For the text-containing cell, return its midpoint in (X, Y) coordinate format. 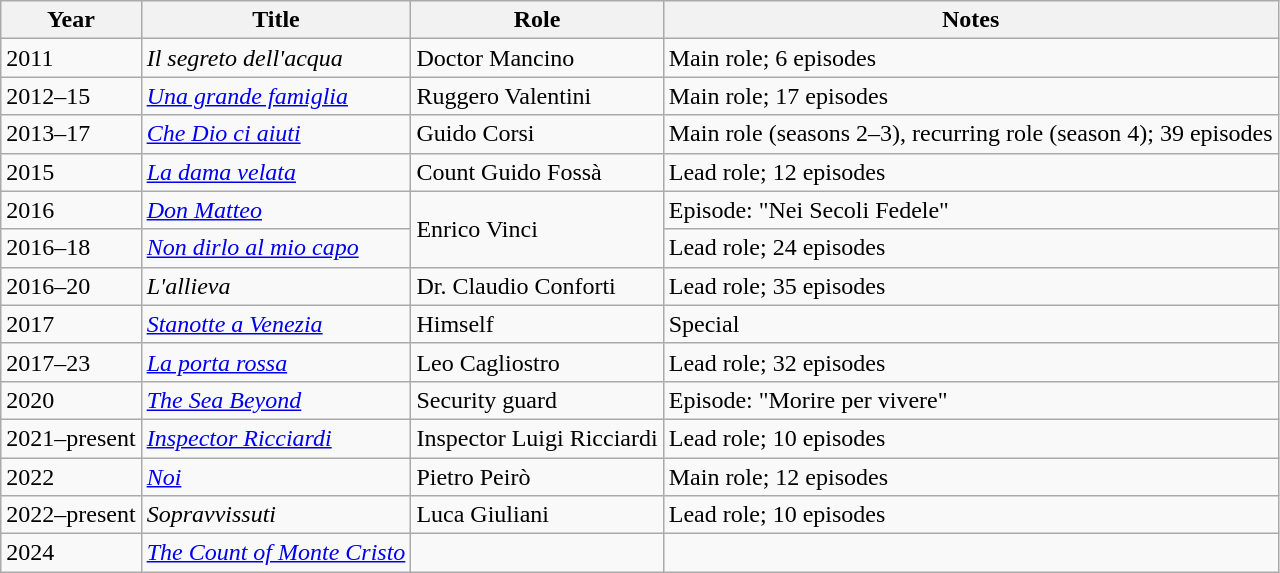
Main role; 12 episodes (970, 477)
Inspector Luigi Ricciardi (537, 438)
Year (71, 20)
L'allieva (276, 286)
Pietro Peirò (537, 477)
La porta rossa (276, 362)
Stanotte a Venezia (276, 324)
The Sea Beyond (276, 400)
2013–17 (71, 134)
Notes (970, 20)
Main role (seasons 2–3), recurring role (season 4); 39 episodes (970, 134)
Count Guido Fossà (537, 172)
Episode: "Nei Secoli Fedele" (970, 210)
2021–present (71, 438)
2015 (71, 172)
2022 (71, 477)
Don Matteo (276, 210)
Episode: "Morire per vivere" (970, 400)
Special (970, 324)
Sopravvissuti (276, 515)
2020 (71, 400)
2017 (71, 324)
2024 (71, 553)
Inspector Ricciardi (276, 438)
La dama velata (276, 172)
2017–23 (71, 362)
The Count of Monte Cristo (276, 553)
Main role; 17 episodes (970, 96)
Role (537, 20)
2012–15 (71, 96)
Una grande famiglia (276, 96)
Luca Giuliani (537, 515)
2022–present (71, 515)
Lead role; 24 episodes (970, 248)
Main role; 6 episodes (970, 58)
Himself (537, 324)
Non dirlo al mio capo (276, 248)
2016–18 (71, 248)
Lead role; 32 episodes (970, 362)
Lead role; 35 episodes (970, 286)
Che Dio ci aiuti (276, 134)
Il segreto dell'acqua (276, 58)
Guido Corsi (537, 134)
Noi (276, 477)
Doctor Mancino (537, 58)
Lead role; 12 episodes (970, 172)
Leo Cagliostro (537, 362)
Ruggero Valentini (537, 96)
Security guard (537, 400)
Title (276, 20)
Enrico Vinci (537, 229)
2011 (71, 58)
2016 (71, 210)
Dr. Claudio Conforti (537, 286)
2016–20 (71, 286)
